For the text-containing cell, return its midpoint in (X, Y) coordinate format. 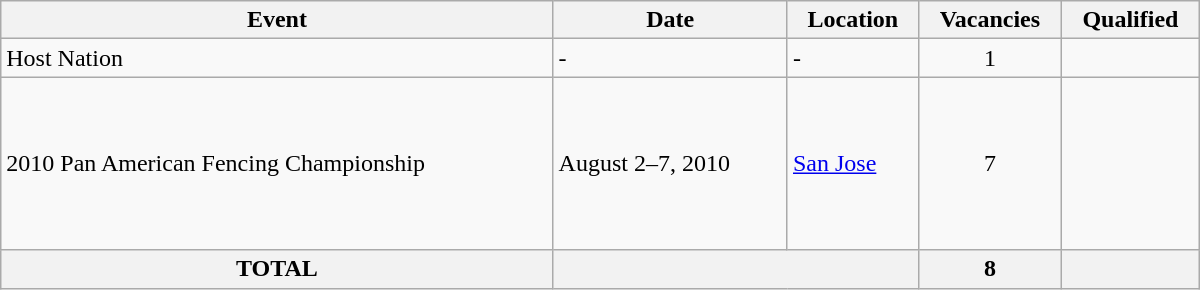
Event (277, 20)
TOTAL (277, 269)
1 (990, 58)
2010 Pan American Fencing Championship (277, 164)
Host Nation (277, 58)
Qualified (1131, 20)
Date (670, 20)
7 (990, 164)
August 2–7, 2010 (670, 164)
8 (990, 269)
San Jose (852, 164)
Vacancies (990, 20)
Location (852, 20)
